Return (x, y) of the center of cell containing provided text 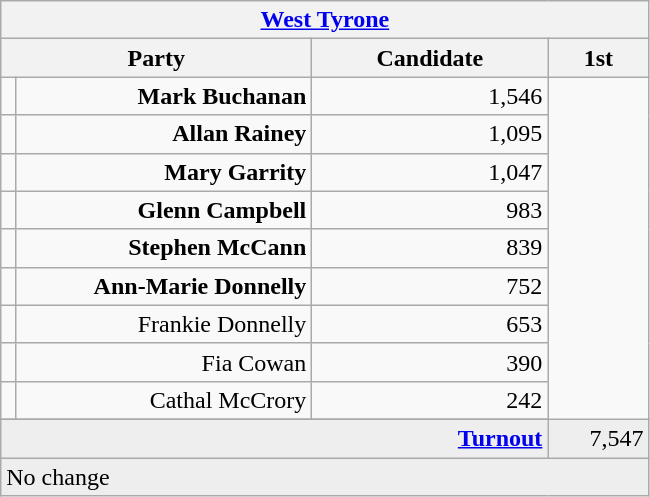
Cathal McCrory (163, 400)
Turnout (274, 438)
West Tyrone (325, 20)
839 (430, 248)
1,095 (430, 134)
Candidate (430, 58)
752 (430, 286)
Party (156, 58)
Mary Garrity (163, 172)
Mark Buchanan (163, 96)
7,547 (598, 438)
Fia Cowan (163, 362)
242 (430, 400)
983 (430, 210)
1,047 (430, 172)
No change (325, 477)
Glenn Campbell (163, 210)
390 (430, 362)
1st (598, 58)
Frankie Donnelly (163, 324)
653 (430, 324)
Allan Rainey (163, 134)
Stephen McCann (163, 248)
1,546 (430, 96)
Ann-Marie Donnelly (163, 286)
